For the text-containing cell, return its midpoint in [x, y] coordinate format. 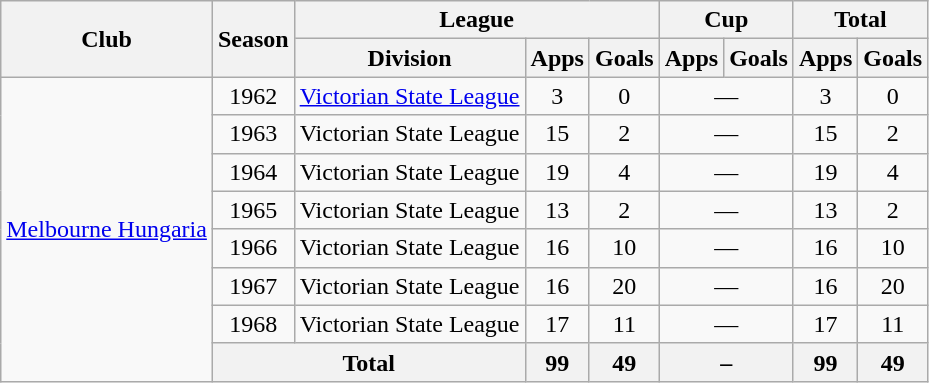
– [726, 362]
1965 [253, 210]
Club [107, 39]
1962 [253, 96]
Melbourne Hungaria [107, 229]
1964 [253, 172]
League [476, 20]
1966 [253, 248]
Division [410, 58]
1967 [253, 286]
1963 [253, 134]
Cup [726, 20]
Season [253, 39]
1968 [253, 324]
